Identify which cell holds the provided text, then report its (x, y) central coordinate. 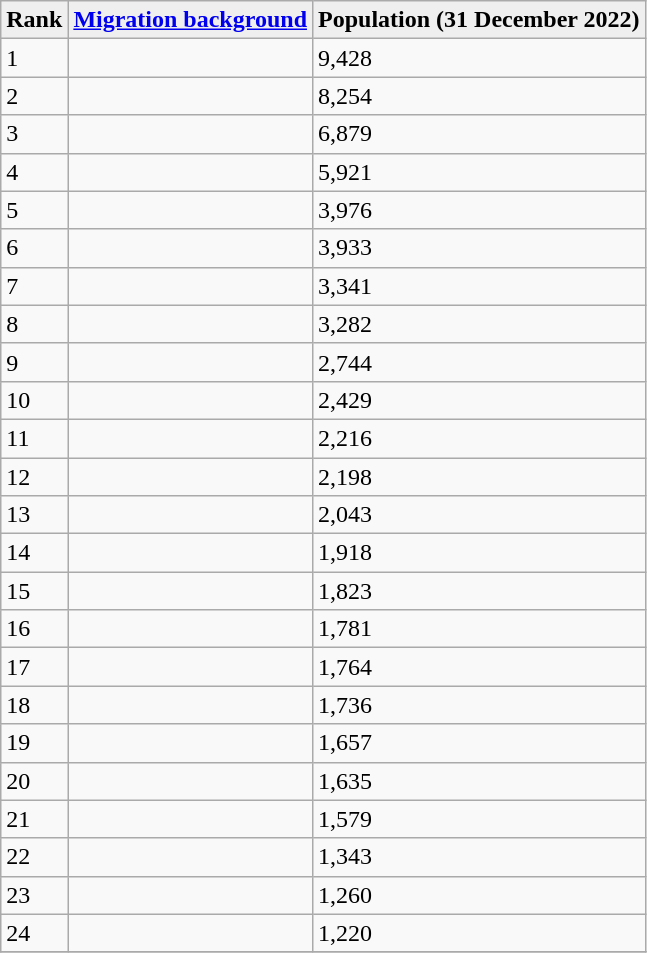
2,216 (480, 438)
8,254 (480, 96)
2,198 (480, 477)
Migration background (190, 20)
3,933 (480, 248)
6,879 (480, 134)
13 (34, 515)
12 (34, 477)
Rank (34, 20)
21 (34, 819)
14 (34, 553)
20 (34, 781)
1 (34, 58)
1,736 (480, 705)
5 (34, 210)
16 (34, 629)
2,429 (480, 400)
2,043 (480, 515)
7 (34, 286)
1,579 (480, 819)
10 (34, 400)
24 (34, 933)
1,764 (480, 667)
22 (34, 857)
5,921 (480, 172)
17 (34, 667)
1,823 (480, 591)
2,744 (480, 362)
1,781 (480, 629)
9 (34, 362)
19 (34, 743)
9,428 (480, 58)
3,341 (480, 286)
4 (34, 172)
8 (34, 324)
18 (34, 705)
1,918 (480, 553)
23 (34, 895)
1,657 (480, 743)
1,260 (480, 895)
Population (31 December 2022) (480, 20)
1,343 (480, 857)
6 (34, 248)
3,976 (480, 210)
1,220 (480, 933)
15 (34, 591)
3,282 (480, 324)
2 (34, 96)
3 (34, 134)
11 (34, 438)
1,635 (480, 781)
